Return (x, y) of the center of cell containing provided text 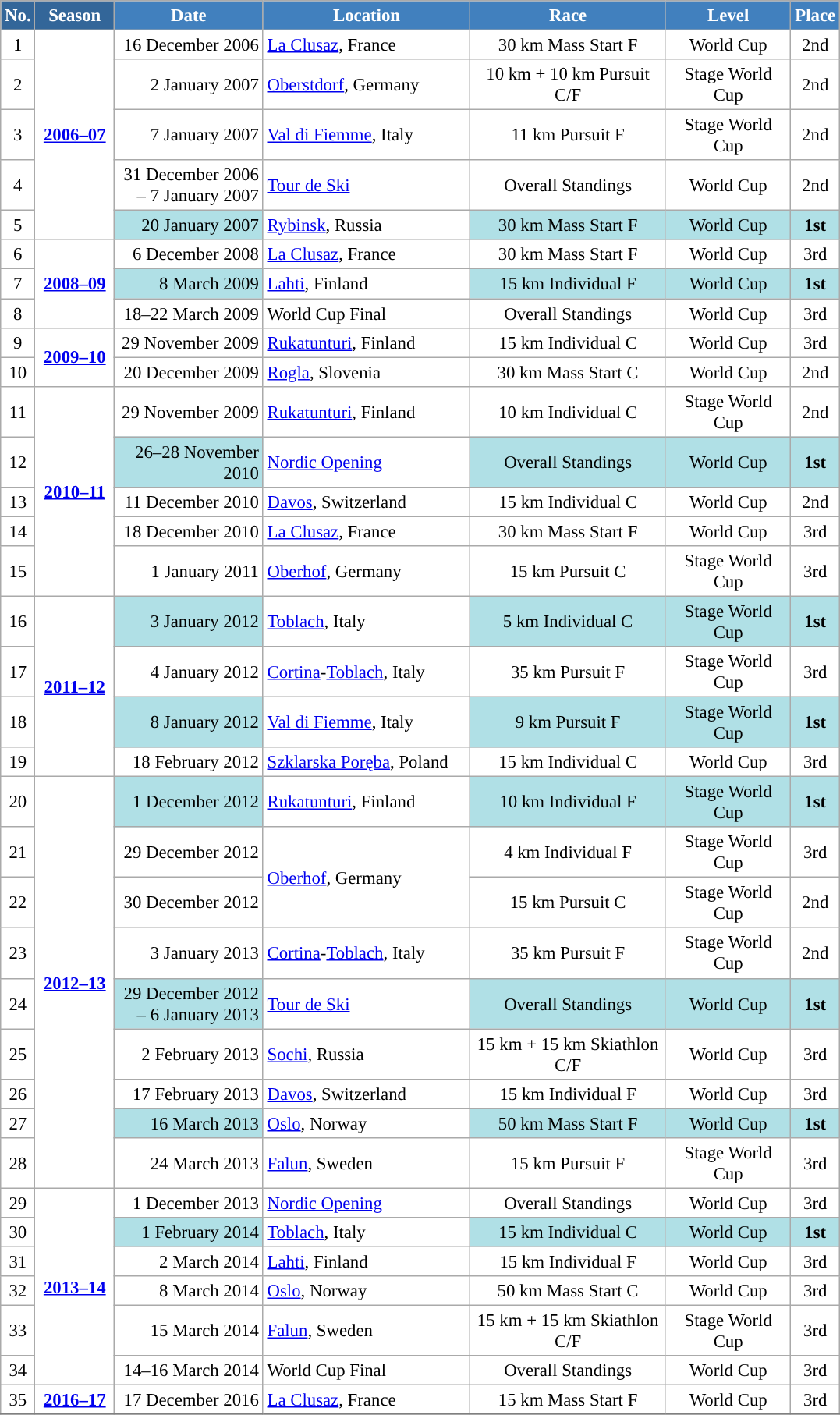
11 km Pursuit F (568, 136)
24 March 2013 (189, 1164)
32 (18, 1291)
28 (18, 1164)
18 February 2012 (189, 762)
Rybinsk, Russia (367, 225)
29 December 2012 – 6 January 2013 (189, 1003)
24 (18, 1003)
17 February 2013 (189, 1094)
8 January 2012 (189, 722)
30 December 2012 (189, 903)
20 (18, 802)
4 km Individual F (568, 852)
12 (18, 462)
5 (18, 225)
Rogla, Slovenia (367, 372)
4 January 2012 (189, 672)
5 km Individual C (568, 621)
Oberstdorf, Germany (367, 84)
No. (18, 16)
4 (18, 186)
2011–12 (75, 686)
2 (18, 84)
Szklarska Poręba, Poland (367, 762)
1 January 2011 (189, 571)
19 (18, 762)
18 December 2010 (189, 531)
16 March 2013 (189, 1123)
7 January 2007 (189, 136)
Sochi, Russia (367, 1055)
15 (18, 571)
14–16 March 2014 (189, 1371)
1 December 2012 (189, 802)
Level (728, 16)
2013–14 (75, 1287)
18–22 March 2009 (189, 314)
22 (18, 903)
35 (18, 1400)
8 (18, 314)
17 (18, 672)
2009–10 (75, 357)
26–28 November 2010 (189, 462)
Location (367, 16)
26 (18, 1094)
Race (568, 16)
20 December 2009 (189, 372)
2012–13 (75, 983)
2 February 2013 (189, 1055)
21 (18, 852)
Season (75, 16)
29 (18, 1203)
8 March 2014 (189, 1291)
50 km Mass Start C (568, 1291)
6 (18, 255)
16 December 2006 (189, 45)
2008–09 (75, 284)
2006–07 (75, 136)
10 km + 10 km Pursuit C/F (568, 84)
2 January 2007 (189, 84)
7 (18, 284)
50 km Mass Start F (568, 1123)
9 (18, 342)
1 February 2014 (189, 1232)
11 (18, 412)
29 December 2012 (189, 852)
6 December 2008 (189, 255)
2010–11 (75, 491)
15 March 2014 (189, 1331)
3 January 2013 (189, 953)
20 January 2007 (189, 225)
11 December 2010 (189, 502)
31 (18, 1261)
23 (18, 953)
34 (18, 1371)
1 December 2013 (189, 1203)
3 January 2012 (189, 621)
25 (18, 1055)
17 December 2016 (189, 1400)
13 (18, 502)
27 (18, 1123)
10 km Individual C (568, 412)
2016–17 (75, 1400)
10 km Individual F (568, 802)
33 (18, 1331)
18 (18, 722)
15 km Mass Start F (568, 1400)
Date (189, 16)
3 (18, 136)
14 (18, 531)
2 March 2014 (189, 1261)
1 (18, 45)
31 December 2006 – 7 January 2007 (189, 186)
30 (18, 1232)
10 (18, 372)
30 km Mass Start C (568, 372)
9 km Pursuit F (568, 722)
15 km Pursuit F (568, 1164)
16 (18, 621)
Place (815, 16)
8 March 2009 (189, 284)
